For the text-containing cell, return its midpoint in (X, Y) coordinate format. 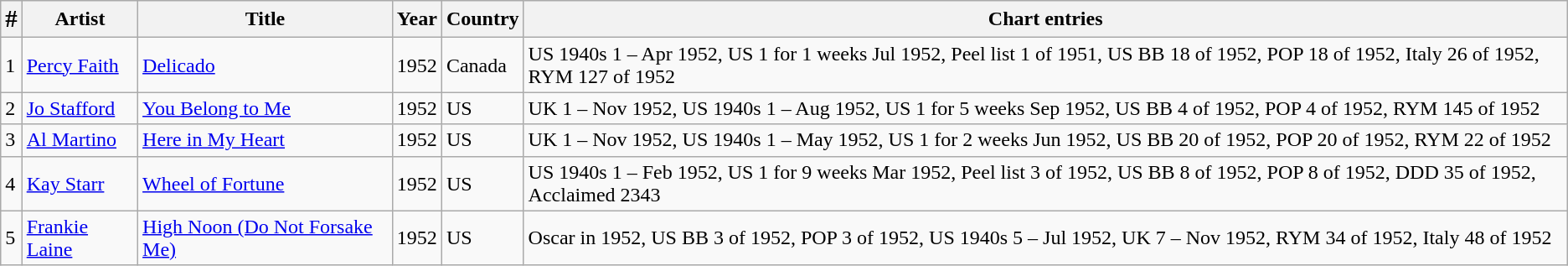
High Noon (Do Not Forsake Me) (266, 238)
Jo Stafford (80, 108)
2 (12, 108)
Percy Faith (80, 65)
Oscar in 1952, US BB 3 of 1952, POP 3 of 1952, US 1940s 5 – Jul 1952, UK 7 – Nov 1952, RYM 34 of 1952, Italy 48 of 1952 (1045, 238)
# (12, 19)
4 (12, 183)
UK 1 – Nov 1952, US 1940s 1 – Aug 1952, US 1 for 5 weeks Sep 1952, US BB 4 of 1952, POP 4 of 1952, RYM 145 of 1952 (1045, 108)
Delicado (266, 65)
UK 1 – Nov 1952, US 1940s 1 – May 1952, US 1 for 2 weeks Jun 1952, US BB 20 of 1952, POP 20 of 1952, RYM 22 of 1952 (1045, 140)
US 1940s 1 – Apr 1952, US 1 for 1 weeks Jul 1952, Peel list 1 of 1951, US BB 18 of 1952, POP 18 of 1952, Italy 26 of 1952, RYM 127 of 1952 (1045, 65)
Al Martino (80, 140)
Canada (482, 65)
Wheel of Fortune (266, 183)
Kay Starr (80, 183)
Chart entries (1045, 19)
Country (482, 19)
Year (417, 19)
Frankie Laine (80, 238)
Artist (80, 19)
Title (266, 19)
5 (12, 238)
Here in My Heart (266, 140)
US 1940s 1 – Feb 1952, US 1 for 9 weeks Mar 1952, Peel list 3 of 1952, US BB 8 of 1952, POP 8 of 1952, DDD 35 of 1952, Acclaimed 2343 (1045, 183)
1 (12, 65)
3 (12, 140)
You Belong to Me (266, 108)
